Scan for the cell matching the given text and deliver its (x, y) coordinate at center. 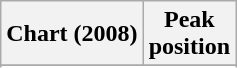
Chart (2008) (72, 34)
Peakposition (189, 34)
